Return the (x, y) coordinate for the center point of the cell that contains the specified text.  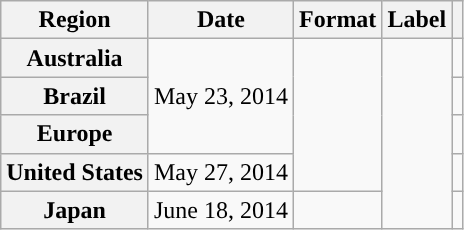
May 23, 2014 (220, 96)
Date (220, 20)
Label (417, 20)
Format (338, 20)
May 27, 2014 (220, 172)
Japan (75, 210)
Brazil (75, 96)
Europe (75, 134)
Region (75, 20)
June 18, 2014 (220, 210)
United States (75, 172)
Australia (75, 58)
